Determine the [X, Y] coordinate at the center of the cell enclosing the given text.  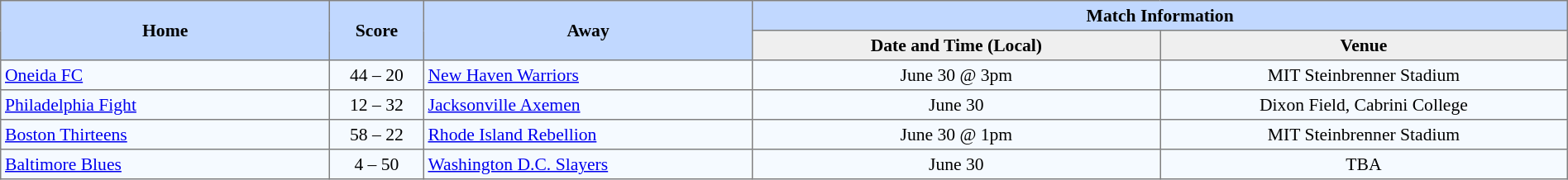
Boston Thirteens [165, 135]
June 30 @ 3pm [956, 75]
Oneida FC [165, 75]
Home [165, 31]
New Haven Warriors [588, 75]
Philadelphia Fight [165, 105]
Date and Time (Local) [956, 45]
Match Information [1159, 16]
58 – 22 [377, 135]
Baltimore Blues [165, 164]
Venue [1365, 45]
44 – 20 [377, 75]
Rhode Island Rebellion [588, 135]
Score [377, 31]
Away [588, 31]
June 30 @ 1pm [956, 135]
Jacksonville Axemen [588, 105]
4 – 50 [377, 164]
Dixon Field, Cabrini College [1365, 105]
Washington D.C. Slayers [588, 164]
TBA [1365, 164]
12 – 32 [377, 105]
